Find where the given text appears and provide that cell's center as (X, Y) coordinate. 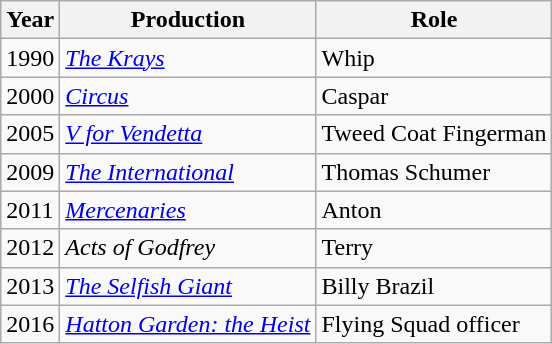
Whip (434, 58)
2011 (30, 210)
2012 (30, 248)
Thomas Schumer (434, 172)
Production (188, 20)
2005 (30, 134)
Hatton Garden: the Heist (188, 324)
Flying Squad officer (434, 324)
1990 (30, 58)
Role (434, 20)
Acts of Godfrey (188, 248)
The Krays (188, 58)
2016 (30, 324)
Mercenaries (188, 210)
V for Vendetta (188, 134)
2013 (30, 286)
2000 (30, 96)
2009 (30, 172)
Year (30, 20)
Terry (434, 248)
The Selfish Giant (188, 286)
Billy Brazil (434, 286)
Circus (188, 96)
The International (188, 172)
Anton (434, 210)
Caspar (434, 96)
Tweed Coat Fingerman (434, 134)
